Scan for the cell matching the given text and deliver its [X, Y] coordinate at center. 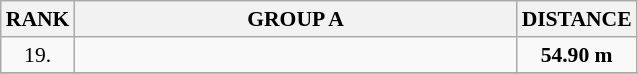
DISTANCE [577, 19]
19. [38, 55]
GROUP A [295, 19]
54.90 m [577, 55]
RANK [38, 19]
